Provide the [x, y] coordinate of the cell's center where the given text is located.  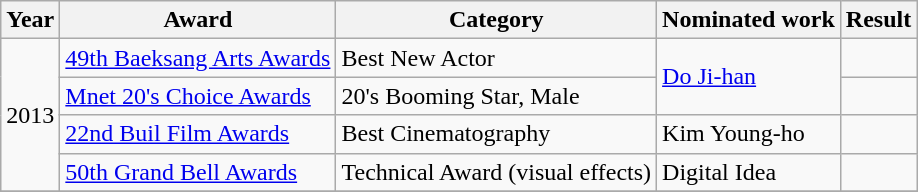
Result [878, 20]
20's Booming Star, Male [496, 96]
22nd Buil Film Awards [198, 134]
Mnet 20's Choice Awards [198, 96]
Nominated work [749, 20]
50th Grand Bell Awards [198, 172]
Year [30, 20]
Digital Idea [749, 172]
Best New Actor [496, 58]
Technical Award (visual effects) [496, 172]
Do Ji-han [749, 77]
Award [198, 20]
2013 [30, 115]
Kim Young-ho [749, 134]
Category [496, 20]
Best Cinematography [496, 134]
49th Baeksang Arts Awards [198, 58]
